From the cell containing the given text, extract its center point as [X, Y] coordinate. 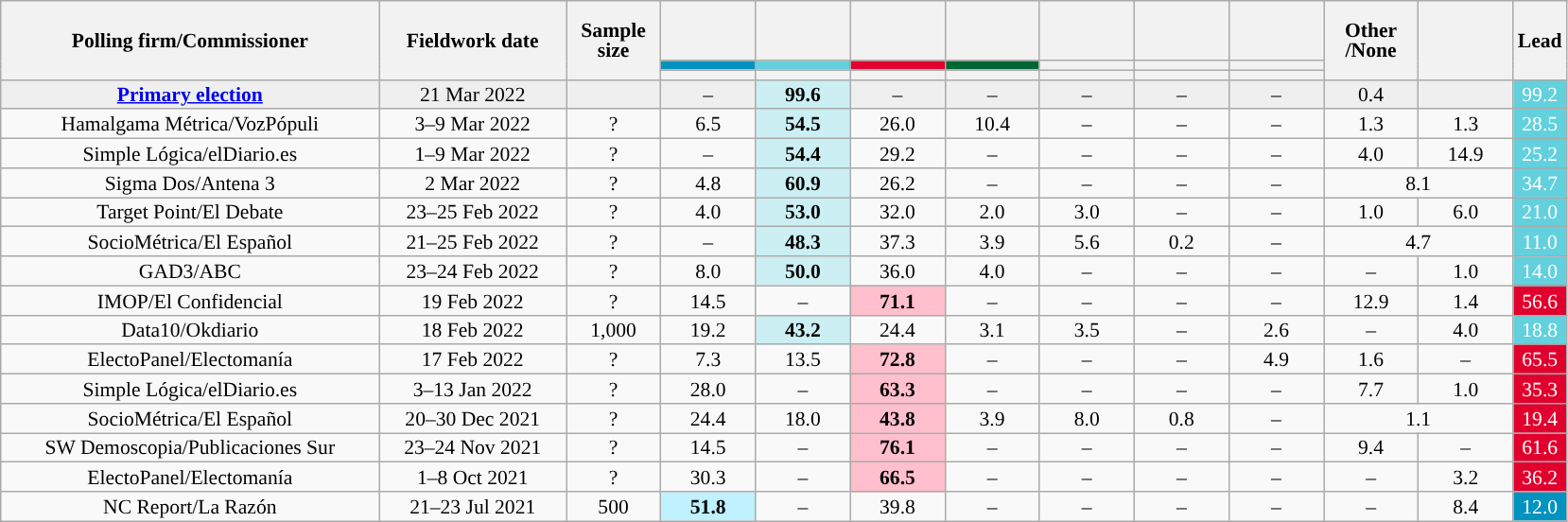
3–13 Jan 2022 [473, 390]
66.5 [897, 477]
71.1 [897, 301]
3.5 [1087, 329]
4.7 [1419, 242]
Polling firm/Commissioner [190, 40]
0.2 [1181, 242]
72.8 [897, 359]
Target Point/El Debate [190, 212]
10.4 [992, 125]
Sample size [613, 40]
8.1 [1419, 183]
35.3 [1540, 390]
21–25 Feb 2022 [473, 242]
43.8 [897, 418]
19.2 [708, 329]
63.3 [897, 390]
36.2 [1540, 477]
14.9 [1466, 153]
29.2 [897, 153]
28.0 [708, 390]
32.0 [897, 212]
99.2 [1540, 95]
5.6 [1087, 242]
500 [613, 507]
17 Feb 2022 [473, 359]
54.4 [803, 153]
21 Mar 2022 [473, 95]
SW Demoscopia/Publicaciones Sur [190, 448]
6.5 [708, 125]
43.2 [803, 329]
2 Mar 2022 [473, 183]
36.0 [897, 270]
13.5 [803, 359]
1.6 [1371, 359]
65.5 [1540, 359]
3.1 [992, 329]
Hamalgama Métrica/VozPópuli [190, 125]
56.6 [1540, 301]
18 Feb 2022 [473, 329]
8.4 [1466, 507]
12.9 [1371, 301]
Other/None [1371, 40]
1–8 Oct 2021 [473, 477]
1.4 [1466, 301]
1.1 [1419, 418]
Primary election [190, 95]
Sigma Dos/Antena 3 [190, 183]
GAD3/ABC [190, 270]
39.8 [897, 507]
18.8 [1540, 329]
6.0 [1466, 212]
18.0 [803, 418]
1,000 [613, 329]
Fieldwork date [473, 40]
99.6 [803, 95]
19 Feb 2022 [473, 301]
53.0 [803, 212]
3.2 [1466, 477]
7.3 [708, 359]
34.7 [1540, 183]
14.0 [1540, 270]
26.0 [897, 125]
21–23 Jul 2021 [473, 507]
3.0 [1087, 212]
11.0 [1540, 242]
19.4 [1540, 418]
2.0 [992, 212]
7.7 [1371, 390]
NC Report/La Razón [190, 507]
37.3 [897, 242]
54.5 [803, 125]
50.0 [803, 270]
30.3 [708, 477]
1–9 Mar 2022 [473, 153]
2.6 [1276, 329]
3–9 Mar 2022 [473, 125]
Lead [1540, 40]
4.8 [708, 183]
20–30 Dec 2021 [473, 418]
23–24 Nov 2021 [473, 448]
25.2 [1540, 153]
0.4 [1371, 95]
48.3 [803, 242]
51.8 [708, 507]
60.9 [803, 183]
23–24 Feb 2022 [473, 270]
4.9 [1276, 359]
23–25 Feb 2022 [473, 212]
26.2 [897, 183]
IMOP/El Confidencial [190, 301]
76.1 [897, 448]
12.0 [1540, 507]
28.5 [1540, 125]
9.4 [1371, 448]
Data10/Okdiario [190, 329]
21.0 [1540, 212]
0.8 [1181, 418]
61.6 [1540, 448]
